Extract the [x, y] coordinate from the center of the cell holding the provided text.  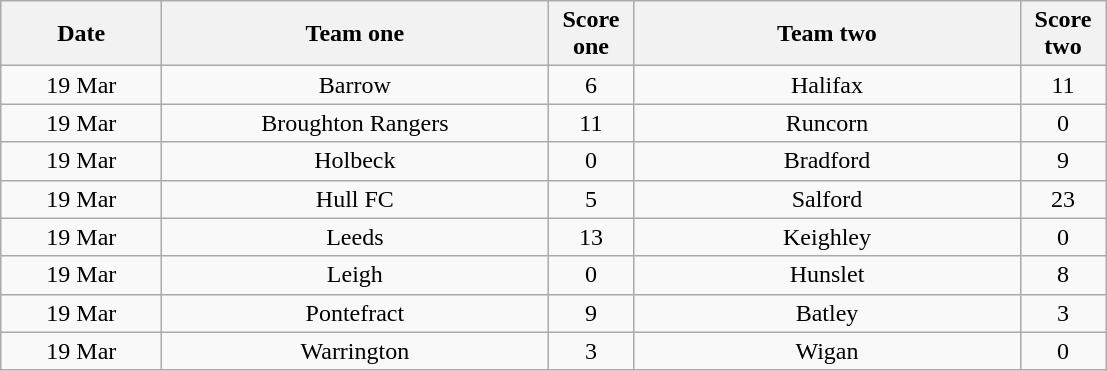
Score two [1063, 34]
Hull FC [355, 199]
Team two [827, 34]
Keighley [827, 237]
Leeds [355, 237]
6 [591, 85]
5 [591, 199]
Hunslet [827, 275]
Holbeck [355, 161]
Date [82, 34]
Batley [827, 313]
Leigh [355, 275]
Broughton Rangers [355, 123]
Halifax [827, 85]
23 [1063, 199]
Barrow [355, 85]
Pontefract [355, 313]
Score one [591, 34]
Runcorn [827, 123]
8 [1063, 275]
13 [591, 237]
Wigan [827, 351]
Team one [355, 34]
Warrington [355, 351]
Salford [827, 199]
Bradford [827, 161]
